Identify which cell holds the provided text, then report its [X, Y] central coordinate. 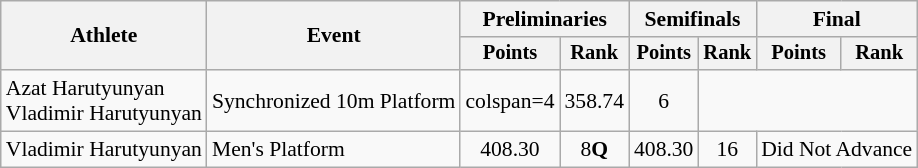
Did Not Advance [836, 150]
Final [836, 19]
Athlete [104, 36]
Azat HarutyunyanVladimir Harutyunyan [104, 100]
Synchronized 10m Platform [334, 100]
Semifinals [692, 19]
6 [664, 100]
Men's Platform [334, 150]
Preliminaries [544, 19]
8Q [594, 150]
colspan=4 [510, 100]
16 [727, 150]
Vladimir Harutyunyan [104, 150]
358.74 [594, 100]
Event [334, 36]
